Determine the [X, Y] coordinate at the center of the cell enclosing the given text.  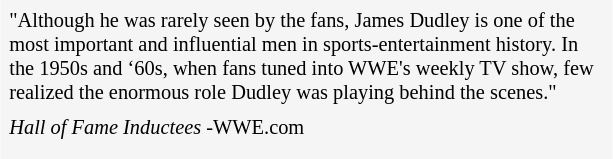
Hall of Fame Inductees -WWE.com [306, 128]
